Detect which cell encompasses the target text, then output its [x, y] center coordinate. 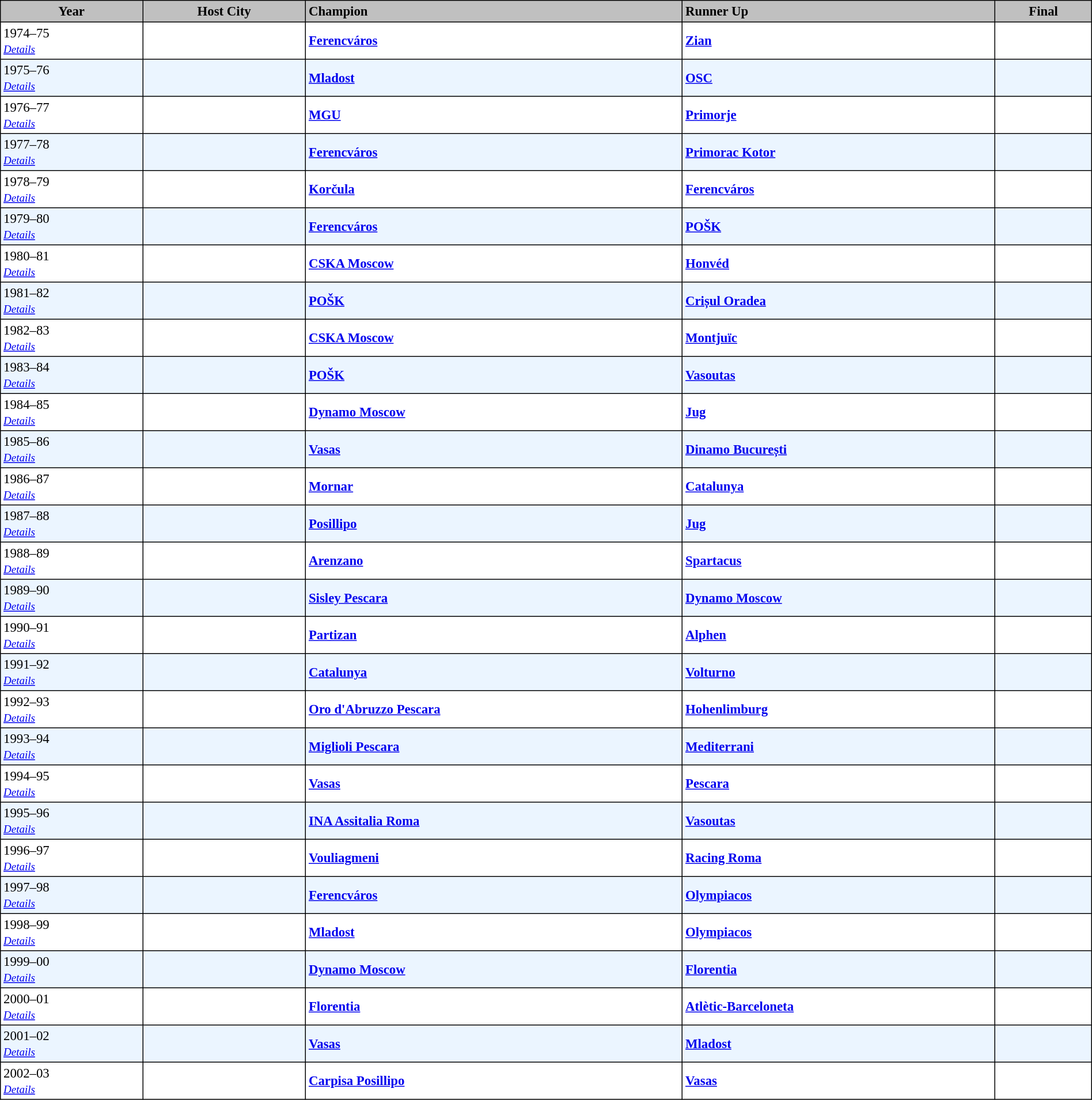
Hohenlimburg [839, 709]
Vouliagmeni [494, 858]
1986–87Details [71, 486]
1998–99Details [71, 932]
1975–76Details [71, 78]
1985–86Details [71, 449]
Host City [225, 12]
Montjuïc [839, 337]
1980–81Details [71, 263]
1999–00Details [71, 969]
Carpisa Posillipo [494, 1080]
Racing Roma [839, 858]
MGU [494, 115]
Runner Up [839, 12]
Volturno [839, 672]
1987–88Details [71, 524]
1974–75Details [71, 40]
2000–01Details [71, 1006]
Posillipo [494, 524]
1981–82Details [71, 301]
1976–77Details [71, 115]
1979–80Details [71, 226]
Year [71, 12]
1993–94Details [71, 746]
Miglioli Pescara [494, 746]
Champion [494, 12]
1997–98Details [71, 895]
Oro d'Abruzzo Pescara [494, 709]
1994–95Details [71, 783]
1984–85Details [71, 412]
2002–03Details [71, 1080]
1989–90Details [71, 598]
1988–89Details [71, 560]
Pescara [839, 783]
Sisley Pescara [494, 598]
1996–97Details [71, 858]
1990–91Details [71, 635]
OSC [839, 78]
1983–84Details [71, 375]
Mornar [494, 486]
Final [1044, 12]
Honvéd [839, 263]
Crișul Oradea [839, 301]
Korčula [494, 189]
Dinamo București [839, 449]
Alphen [839, 635]
1977–78Details [71, 152]
1982–83Details [71, 337]
Zian [839, 40]
Mediterrani [839, 746]
2001–02Details [71, 1044]
Arenzano [494, 560]
1995–96Details [71, 821]
1978–79Details [71, 189]
INA Assitalia Roma [494, 821]
Atlètic-Barceloneta [839, 1006]
Partizan [494, 635]
Spartacus [839, 560]
1992–93Details [71, 709]
1991–92Details [71, 672]
Primorje [839, 115]
Primorac Kotor [839, 152]
